Capture the cell that displays the provided text and extract its [x, y] central coordinate. 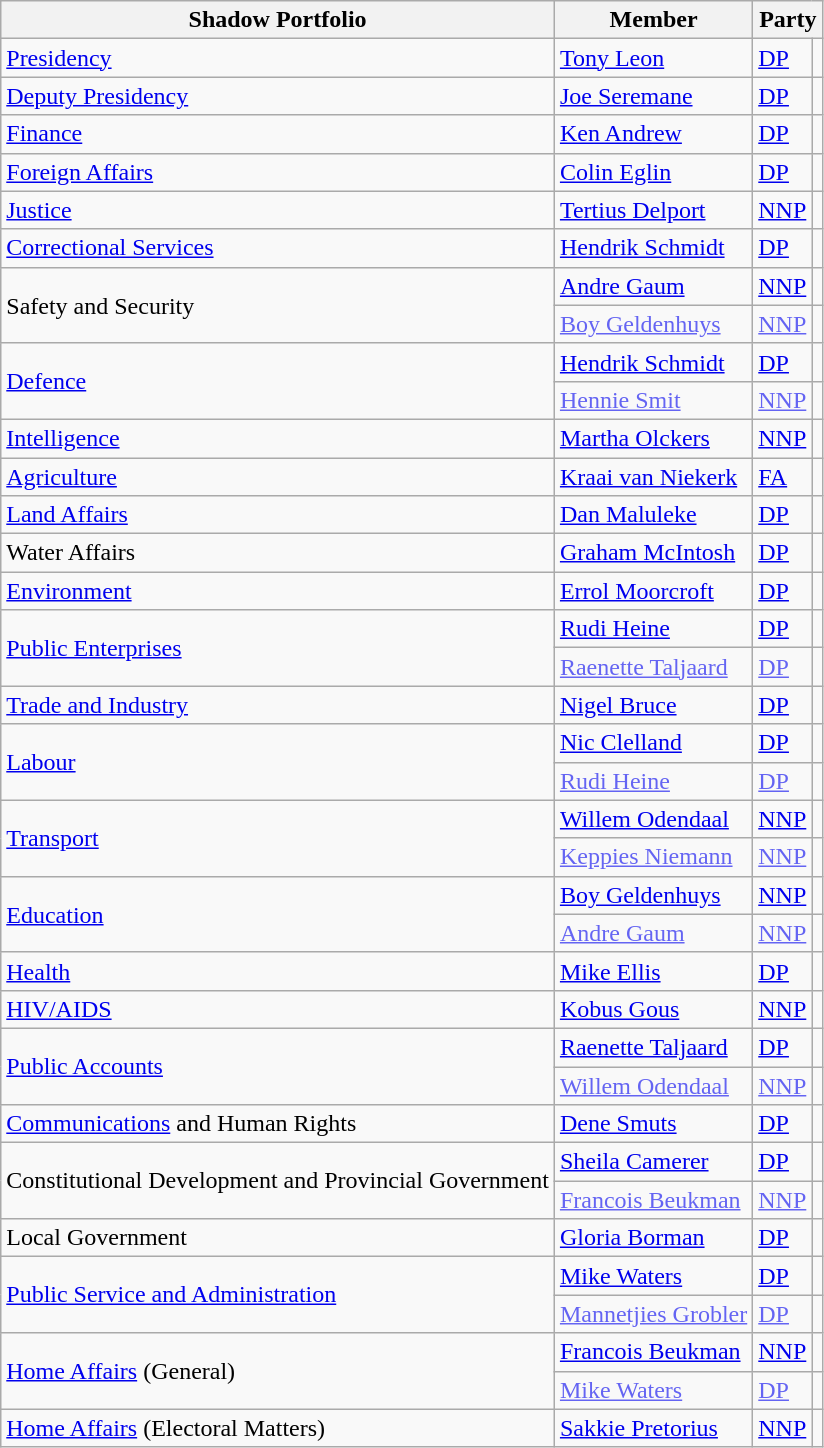
Graham McIntosh [653, 553]
Dene Smuts [653, 1124]
Justice [278, 210]
Defence [278, 381]
Foreign Affairs [278, 172]
Intelligence [278, 438]
Trade and Industry [278, 705]
Land Affairs [278, 515]
Nigel Bruce [653, 705]
Public Enterprises [278, 648]
Keppies Niemann [653, 857]
Constitutional Development and Provincial Government [278, 1181]
Labour [278, 762]
Deputy Presidency [278, 96]
Nic Clelland [653, 743]
Kobus Gous [653, 1009]
Mannetjies Grobler [653, 1314]
Martha Olckers [653, 438]
Local Government [278, 1238]
Environment [278, 591]
HIV/AIDS [278, 1009]
Water Affairs [278, 553]
Gloria Borman [653, 1238]
Agriculture [278, 477]
Correctional Services [278, 248]
Public Service and Administration [278, 1295]
Errol Moorcroft [653, 591]
Hennie Smit [653, 400]
FA [782, 477]
Presidency [278, 58]
Party [788, 20]
Ken Andrew [653, 134]
Colin Eglin [653, 172]
Mike Ellis [653, 971]
Safety and Security [278, 305]
Tertius Delport [653, 210]
Home Affairs (General) [278, 1371]
Communications and Human Rights [278, 1124]
Finance [278, 134]
Health [278, 971]
Dan Maluleke [653, 515]
Shadow Portfolio [278, 20]
Transport [278, 838]
Member [653, 20]
Kraai van Niekerk [653, 477]
Tony Leon [653, 58]
Sheila Camerer [653, 1162]
Education [278, 914]
Public Accounts [278, 1066]
Joe Seremane [653, 96]
Home Affairs (Electoral Matters) [278, 1428]
Sakkie Pretorius [653, 1428]
